Detect which cell encompasses the target text, then output its [X, Y] center coordinate. 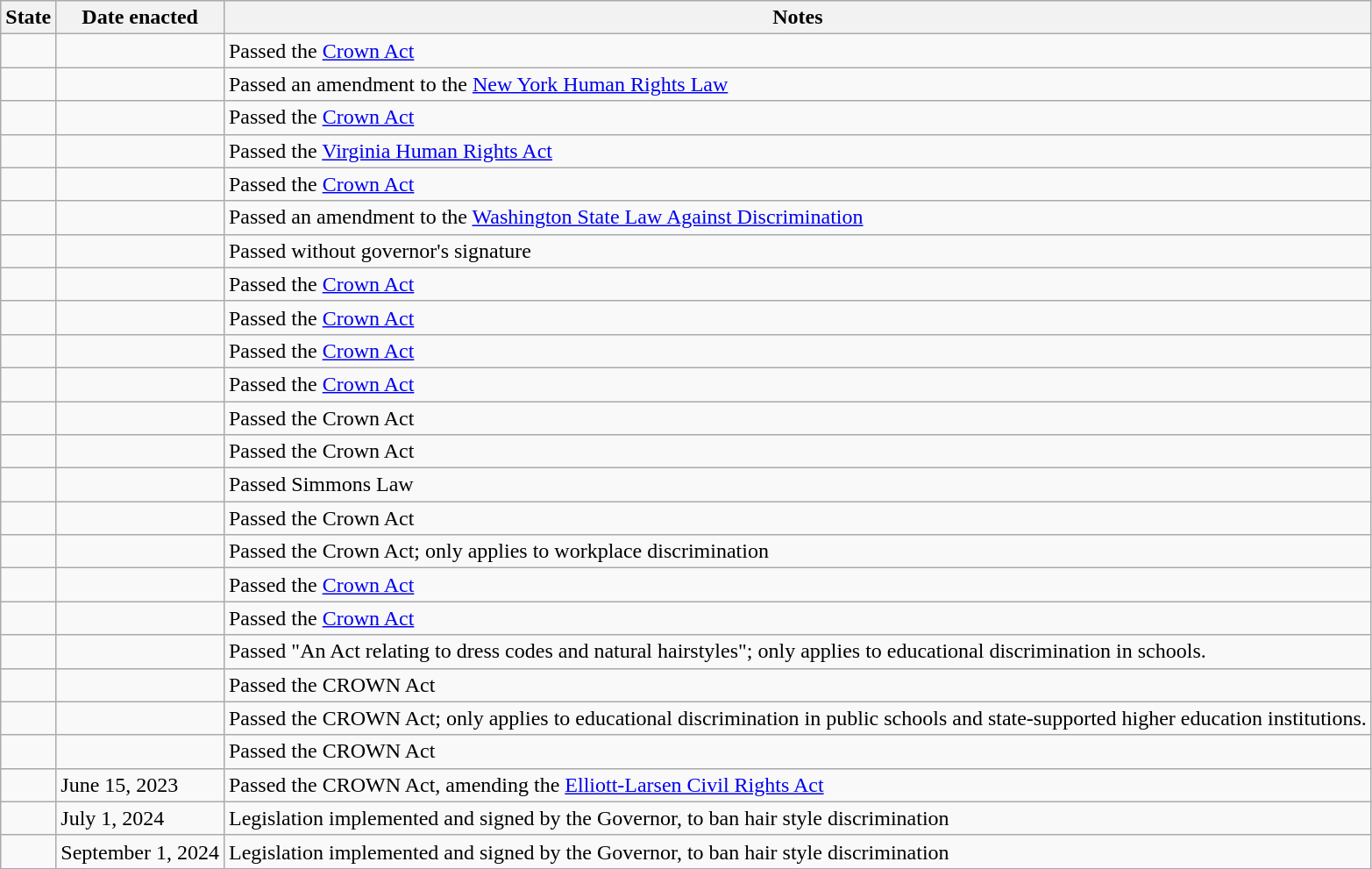
June 15, 2023 [140, 785]
September 1, 2024 [140, 851]
Passed the CROWN Act; only applies to educational discrimination in public schools and state-supported higher education institutions. [798, 718]
State [28, 18]
Passed an amendment to the Washington State Law Against Discrimination [798, 217]
Passed Simmons Law [798, 485]
Notes [798, 18]
Passed the Crown Act; only applies to workplace discrimination [798, 552]
Passed an amendment to the New York Human Rights Law [798, 84]
Passed "An Act relating to dress codes and natural hairstyles"; only applies to educational discrimination in schools. [798, 652]
Passed the Virginia Human Rights Act [798, 151]
Passed without governor's signature [798, 251]
July 1, 2024 [140, 818]
Date enacted [140, 18]
Passed the CROWN Act, amending the Elliott-Larsen Civil Rights Act [798, 785]
